Return [x, y] of the center of cell containing provided text 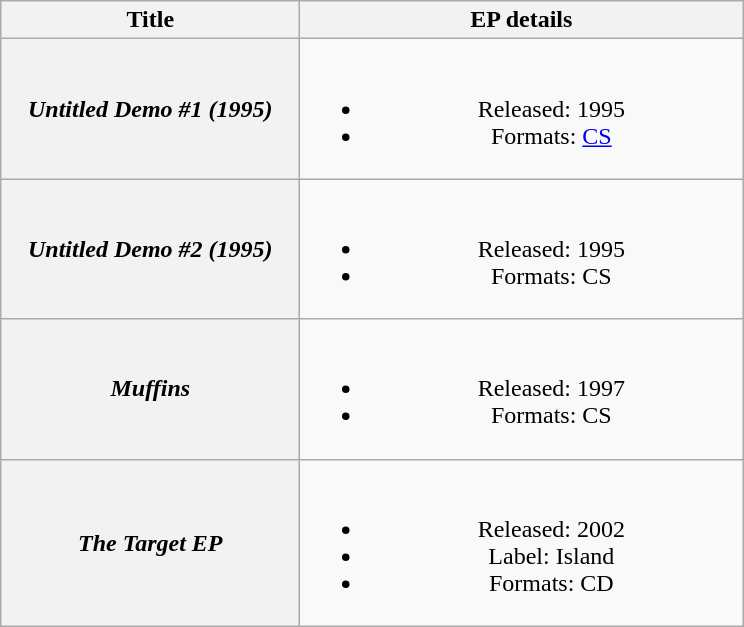
Released: 2002Label: IslandFormats: CD [522, 542]
Untitled Demo #2 (1995) [150, 249]
Title [150, 20]
The Target EP [150, 542]
Untitled Demo #1 (1995) [150, 109]
EP details [522, 20]
Released: 1997Formats: CS [522, 389]
Muffins [150, 389]
